Locate the cell with the specified text and output its (x, y) center coordinate. 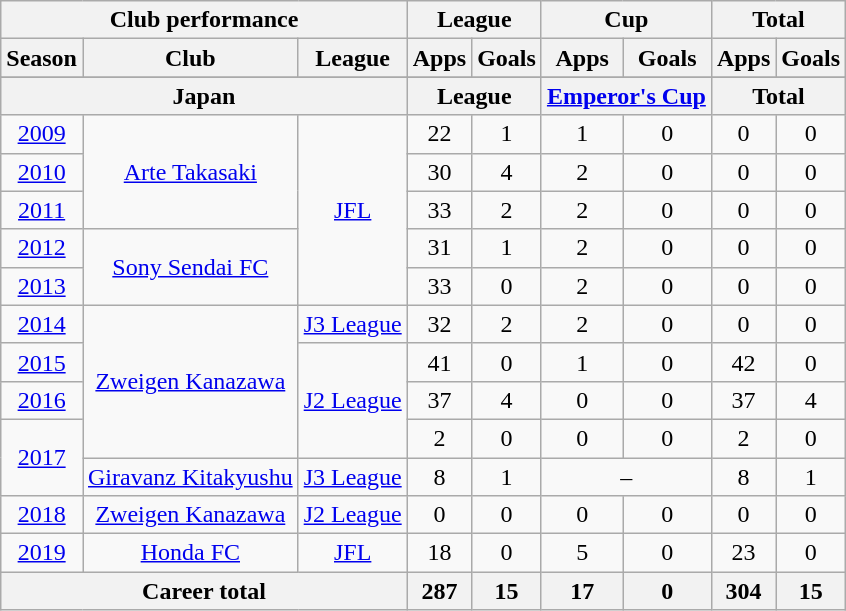
Club performance (204, 20)
2017 (42, 457)
Season (42, 58)
2010 (42, 172)
22 (439, 134)
– (626, 477)
2011 (42, 210)
Sony Sendai FC (190, 267)
42 (743, 362)
2014 (42, 324)
Arte Takasaki (190, 172)
287 (439, 591)
304 (743, 591)
2012 (42, 248)
Emperor's Cup (626, 96)
2019 (42, 553)
Cup (626, 20)
2009 (42, 134)
5 (582, 553)
2016 (42, 400)
2013 (42, 286)
2018 (42, 515)
Honda FC (190, 553)
30 (439, 172)
41 (439, 362)
18 (439, 553)
2015 (42, 362)
Japan (204, 96)
Career total (204, 591)
17 (582, 591)
32 (439, 324)
Club (190, 58)
31 (439, 248)
23 (743, 553)
Giravanz Kitakyushu (190, 477)
